Determine the (X, Y) coordinate at the center of the cell enclosing the given text.  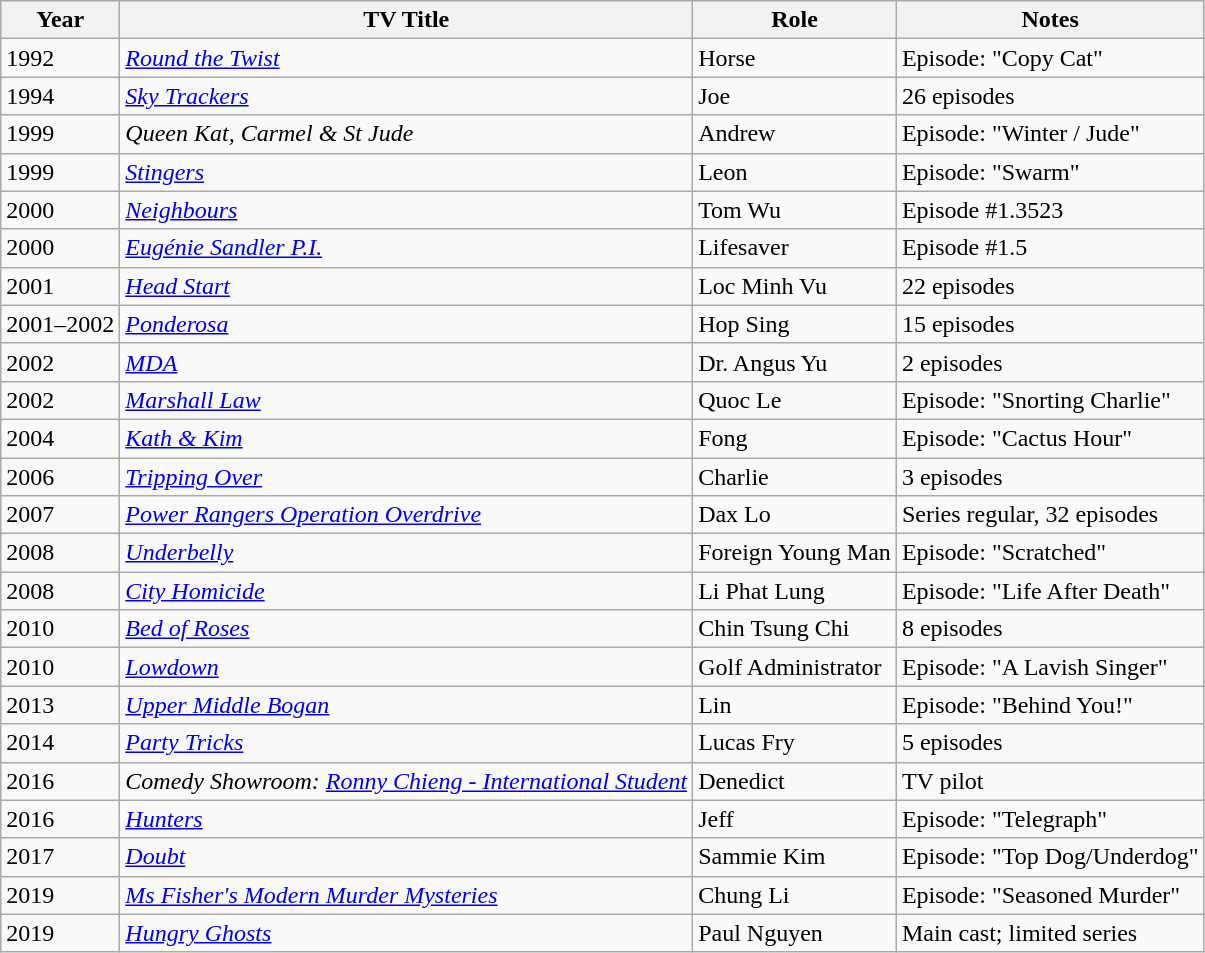
Series regular, 32 episodes (1050, 515)
Hungry Ghosts (406, 933)
22 episodes (1050, 286)
Lowdown (406, 667)
Episode: "Scratched" (1050, 553)
Quoc Le (795, 400)
Andrew (795, 134)
Chin Tsung Chi (795, 629)
Episode: "Cactus Hour" (1050, 438)
Paul Nguyen (795, 933)
Hop Sing (795, 324)
Tripping Over (406, 477)
Lin (795, 705)
2007 (60, 515)
Dax Lo (795, 515)
Denedict (795, 781)
Year (60, 20)
Golf Administrator (795, 667)
Episode: "Seasoned Murder" (1050, 895)
Head Start (406, 286)
2004 (60, 438)
5 episodes (1050, 743)
City Homicide (406, 591)
Episode: "Behind You!" (1050, 705)
Upper Middle Bogan (406, 705)
Hunters (406, 819)
Fong (795, 438)
2001 (60, 286)
Joe (795, 96)
Ponderosa (406, 324)
Round the Twist (406, 58)
Leon (795, 172)
Bed of Roses (406, 629)
Foreign Young Man (795, 553)
26 episodes (1050, 96)
Jeff (795, 819)
TV pilot (1050, 781)
Episode #1.3523 (1050, 210)
Party Tricks (406, 743)
Sky Trackers (406, 96)
Neighbours (406, 210)
Eugénie Sandler P.I. (406, 248)
Episode: "A Lavish Singer" (1050, 667)
Doubt (406, 857)
1992 (60, 58)
Dr. Angus Yu (795, 362)
8 episodes (1050, 629)
MDA (406, 362)
Comedy Showroom: Ronny Chieng - International Student (406, 781)
Notes (1050, 20)
1994 (60, 96)
Main cast; limited series (1050, 933)
Episode: "Swarm" (1050, 172)
3 episodes (1050, 477)
Episode: "Snorting Charlie" (1050, 400)
Lifesaver (795, 248)
2014 (60, 743)
Role (795, 20)
Kath & Kim (406, 438)
2001–2002 (60, 324)
15 episodes (1050, 324)
Tom Wu (795, 210)
2013 (60, 705)
Underbelly (406, 553)
Power Rangers Operation Overdrive (406, 515)
Li Phat Lung (795, 591)
Loc Minh Vu (795, 286)
Episode: "Copy Cat" (1050, 58)
Episode #1.5 (1050, 248)
Charlie (795, 477)
Chung Li (795, 895)
Marshall Law (406, 400)
2017 (60, 857)
2006 (60, 477)
Ms Fisher's Modern Murder Mysteries (406, 895)
Sammie Kim (795, 857)
Episode: "Telegraph" (1050, 819)
Stingers (406, 172)
Episode: "Life After Death" (1050, 591)
2 episodes (1050, 362)
TV Title (406, 20)
Horse (795, 58)
Lucas Fry (795, 743)
Queen Kat, Carmel & St Jude (406, 134)
Episode: "Top Dog/Underdog" (1050, 857)
Episode: "Winter / Jude" (1050, 134)
